Determine the [X, Y] coordinate at the center of the cell enclosing the given text.  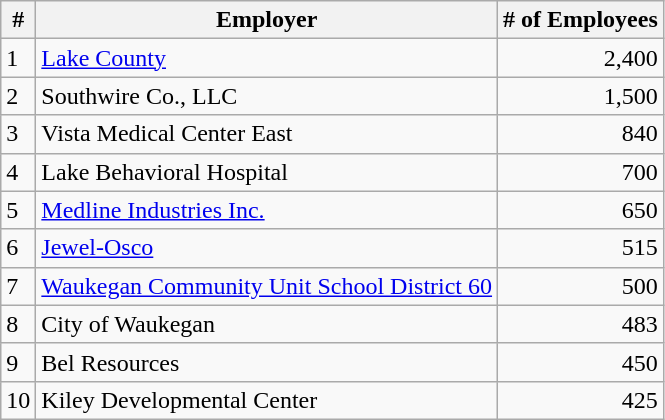
2,400 [581, 58]
Medline Industries Inc. [267, 210]
Lake County [267, 58]
425 [581, 400]
450 [581, 362]
650 [581, 210]
483 [581, 324]
8 [18, 324]
515 [581, 248]
5 [18, 210]
3 [18, 134]
7 [18, 286]
Lake Behavioral Hospital [267, 172]
6 [18, 248]
Southwire Co., LLC [267, 96]
840 [581, 134]
500 [581, 286]
4 [18, 172]
City of Waukegan [267, 324]
2 [18, 96]
9 [18, 362]
Kiley Developmental Center [267, 400]
Waukegan Community Unit School District 60 [267, 286]
1 [18, 58]
10 [18, 400]
Vista Medical Center East [267, 134]
Bel Resources [267, 362]
# of Employees [581, 20]
1,500 [581, 96]
Employer [267, 20]
# [18, 20]
Jewel-Osco [267, 248]
700 [581, 172]
